Find where the given text appears and provide that cell's center as [X, Y] coordinate. 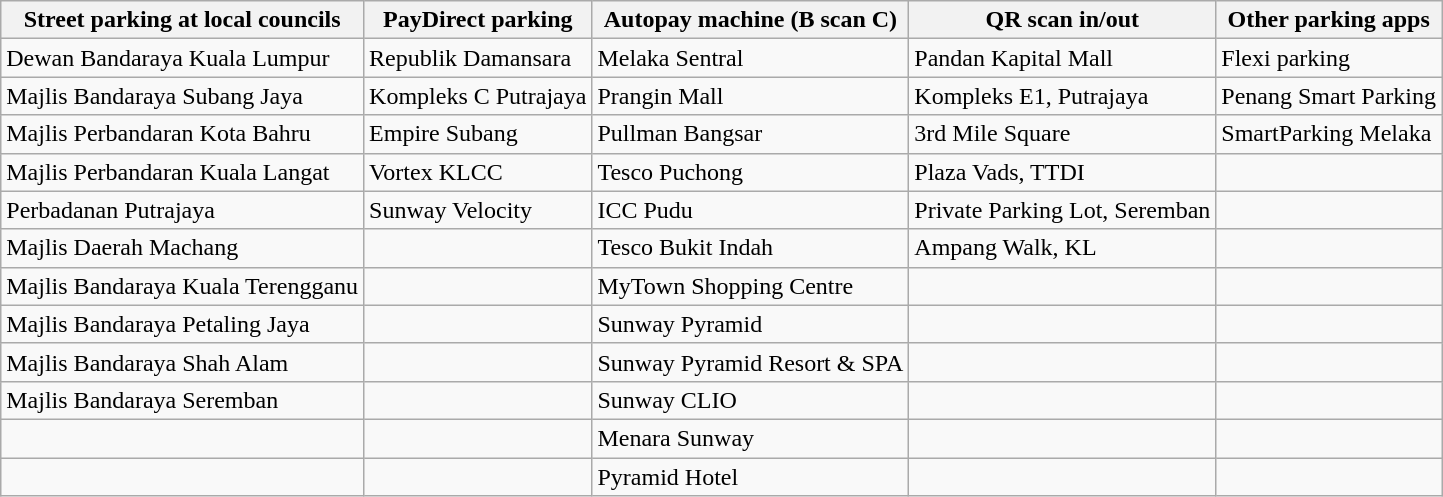
Sunway Pyramid [750, 324]
Majlis Bandaraya Shah Alam [182, 362]
Kompleks E1, Putrajaya [1062, 96]
Street parking at local councils [182, 20]
Dewan Bandaraya Kuala Lumpur [182, 58]
Majlis Perbandaran Kuala Langat [182, 172]
Prangin Mall [750, 96]
Menara Sunway [750, 438]
Autopay machine (B scan C) [750, 20]
Majlis Perbandaran Kota Bahru [182, 134]
Pullman Bangsar [750, 134]
Tesco Puchong [750, 172]
Majlis Bandaraya Subang Jaya [182, 96]
Private Parking Lot, Seremban [1062, 210]
PayDirect parking [478, 20]
Melaka Sentral [750, 58]
Ampang Walk, KL [1062, 248]
Pyramid Hotel [750, 477]
Kompleks C Putrajaya [478, 96]
Majlis Bandaraya Petaling Jaya [182, 324]
ICC Pudu [750, 210]
Flexi parking [1329, 58]
Sunway Velocity [478, 210]
Plaza Vads, TTDI [1062, 172]
MyTown Shopping Centre [750, 286]
Vortex KLCC [478, 172]
QR scan in/out [1062, 20]
Sunway CLIO [750, 400]
Perbadanan Putrajaya [182, 210]
Majlis Bandaraya Seremban [182, 400]
Majlis Bandaraya Kuala Terengganu [182, 286]
Penang Smart Parking [1329, 96]
SmartParking Melaka [1329, 134]
Sunway Pyramid Resort & SPA [750, 362]
Other parking apps [1329, 20]
Pandan Kapital Mall [1062, 58]
Empire Subang [478, 134]
Tesco Bukit Indah [750, 248]
Republik Damansara [478, 58]
3rd Mile Square [1062, 134]
Majlis Daerah Machang [182, 248]
